Search for the cell housing the specified text and yield its [x, y] center coordinate. 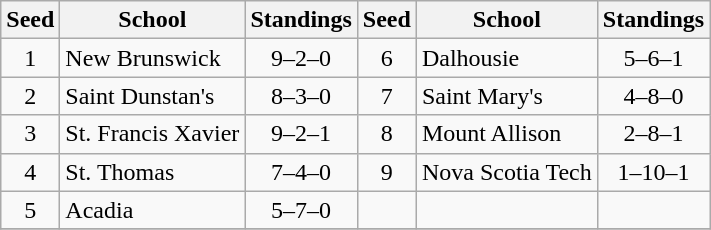
Saint Mary's [506, 96]
2–8–1 [653, 134]
5–6–1 [653, 58]
3 [30, 134]
Saint Dunstan's [152, 96]
5 [30, 210]
New Brunswick [152, 58]
9 [386, 172]
St. Thomas [152, 172]
5–7–0 [301, 210]
Nova Scotia Tech [506, 172]
St. Francis Xavier [152, 134]
4 [30, 172]
7–4–0 [301, 172]
8 [386, 134]
7 [386, 96]
9–2–0 [301, 58]
Mount Allison [506, 134]
1–10–1 [653, 172]
6 [386, 58]
9–2–1 [301, 134]
8–3–0 [301, 96]
4–8–0 [653, 96]
Dalhousie [506, 58]
1 [30, 58]
2 [30, 96]
Acadia [152, 210]
